Detect which cell encompasses the target text, then output its (X, Y) center coordinate. 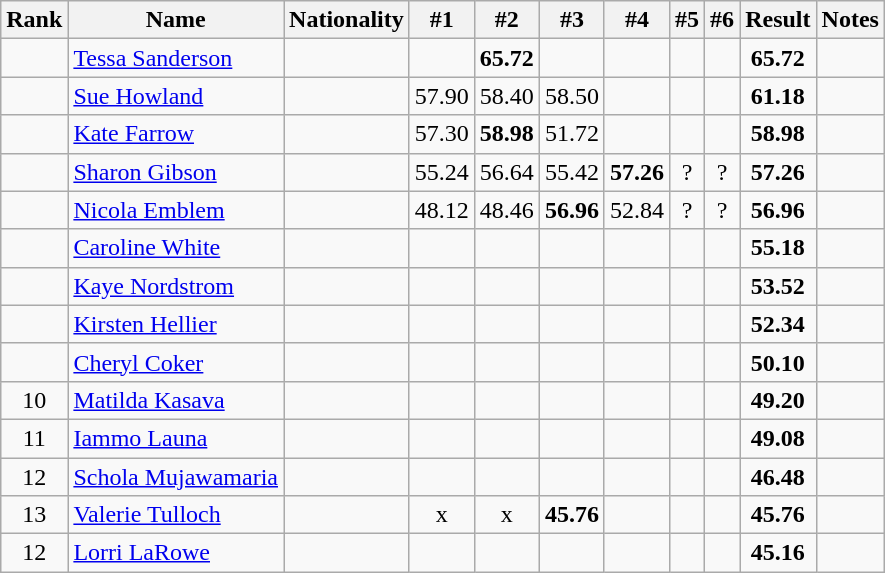
10 (34, 400)
48.46 (506, 210)
58.40 (506, 96)
46.48 (778, 477)
#1 (442, 20)
57.30 (442, 134)
52.34 (778, 324)
Caroline White (176, 248)
Matilda Kasava (176, 400)
Name (176, 20)
Nicola Emblem (176, 210)
58.50 (572, 96)
Nationality (347, 20)
13 (34, 515)
#5 (688, 20)
Kate Farrow (176, 134)
61.18 (778, 96)
56.64 (506, 172)
55.24 (442, 172)
57.90 (442, 96)
Tessa Sanderson (176, 58)
#6 (722, 20)
Rank (34, 20)
#3 (572, 20)
Kaye Nordstrom (176, 286)
Iammo Launa (176, 438)
55.42 (572, 172)
Sue Howland (176, 96)
52.84 (636, 210)
49.20 (778, 400)
45.16 (778, 553)
49.08 (778, 438)
48.12 (442, 210)
53.52 (778, 286)
#2 (506, 20)
Schola Mujawamaria (176, 477)
51.72 (572, 134)
Result (778, 20)
55.18 (778, 248)
Valerie Tulloch (176, 515)
Sharon Gibson (176, 172)
Cheryl Coker (176, 362)
50.10 (778, 362)
Kirsten Hellier (176, 324)
11 (34, 438)
#4 (636, 20)
Notes (850, 20)
Lorri LaRowe (176, 553)
